Locate the cell with the specified text and output its [X, Y] center coordinate. 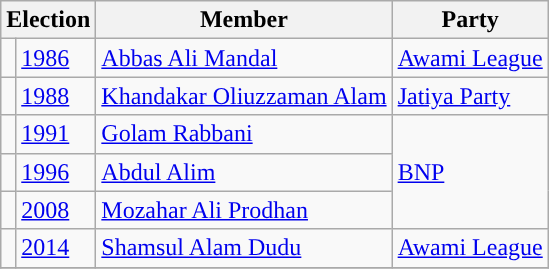
Golam Rabbani [244, 134]
Mozahar Ali Prodhan [244, 210]
1988 [56, 96]
Khandakar Oliuzzaman Alam [244, 96]
Member [244, 20]
Abdul Alim [244, 172]
Abbas Ali Mandal [244, 58]
1986 [56, 58]
Election [48, 20]
Party [470, 20]
2008 [56, 210]
1991 [56, 134]
2014 [56, 248]
1996 [56, 172]
BNP [470, 172]
Jatiya Party [470, 96]
Shamsul Alam Dudu [244, 248]
